From the cell containing the given text, extract its center point as [X, Y] coordinate. 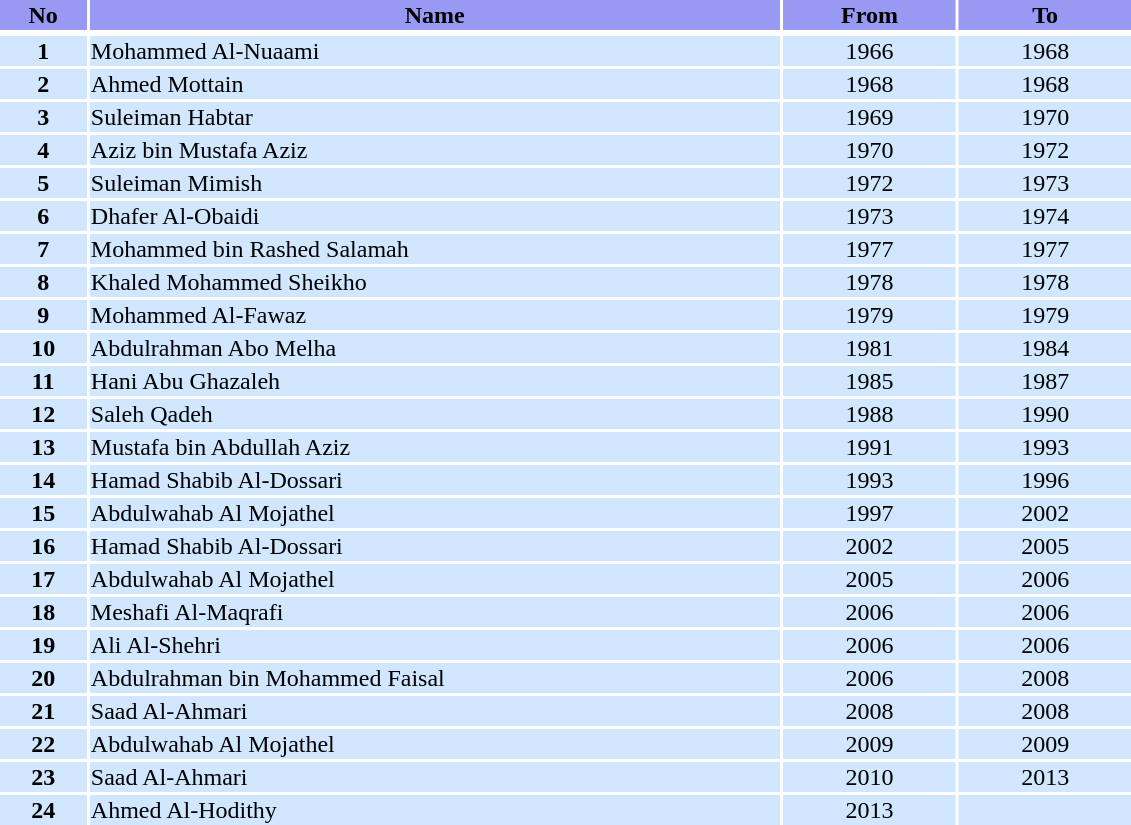
Abdulrahman Abo Melha [434, 348]
9 [43, 315]
22 [43, 744]
20 [43, 678]
Khaled Mohammed Sheikho [434, 282]
Mustafa bin Abdullah Aziz [434, 447]
Meshafi Al-Maqrafi [434, 612]
19 [43, 645]
Dhafer Al-Obaidi [434, 216]
Saleh Qadeh [434, 414]
Mohammed Al-Nuaami [434, 51]
23 [43, 777]
Ali Al-Shehri [434, 645]
Mohammed Al-Fawaz [434, 315]
1 [43, 51]
Suleiman Habtar [434, 117]
24 [43, 810]
2 [43, 84]
10 [43, 348]
1966 [870, 51]
1979 [870, 315]
1973 [870, 216]
5 [43, 183]
2009 [870, 744]
Ahmed Mottain [434, 84]
1972 [870, 183]
Hani Abu Ghazaleh [434, 381]
1977 [870, 249]
11 [43, 381]
15 [43, 513]
1969 [870, 117]
13 [43, 447]
1988 [870, 414]
1991 [870, 447]
14 [43, 480]
8 [43, 282]
2008 [870, 711]
16 [43, 546]
1997 [870, 513]
1970 [870, 150]
1985 [870, 381]
Ahmed Al-Hodithy [434, 810]
18 [43, 612]
21 [43, 711]
Suleiman Mimish [434, 183]
Mohammed bin Rashed Salamah [434, 249]
17 [43, 579]
Abdulrahman bin Mohammed Faisal [434, 678]
4 [43, 150]
1978 [870, 282]
No [43, 15]
6 [43, 216]
Aziz bin Mustafa Aziz [434, 150]
2005 [870, 579]
From [870, 15]
2010 [870, 777]
7 [43, 249]
1993 [870, 480]
Name [434, 15]
1981 [870, 348]
3 [43, 117]
2002 [870, 546]
1968 [870, 84]
2013 [870, 810]
12 [43, 414]
